Scan for the cell matching the given text and deliver its [X, Y] coordinate at center. 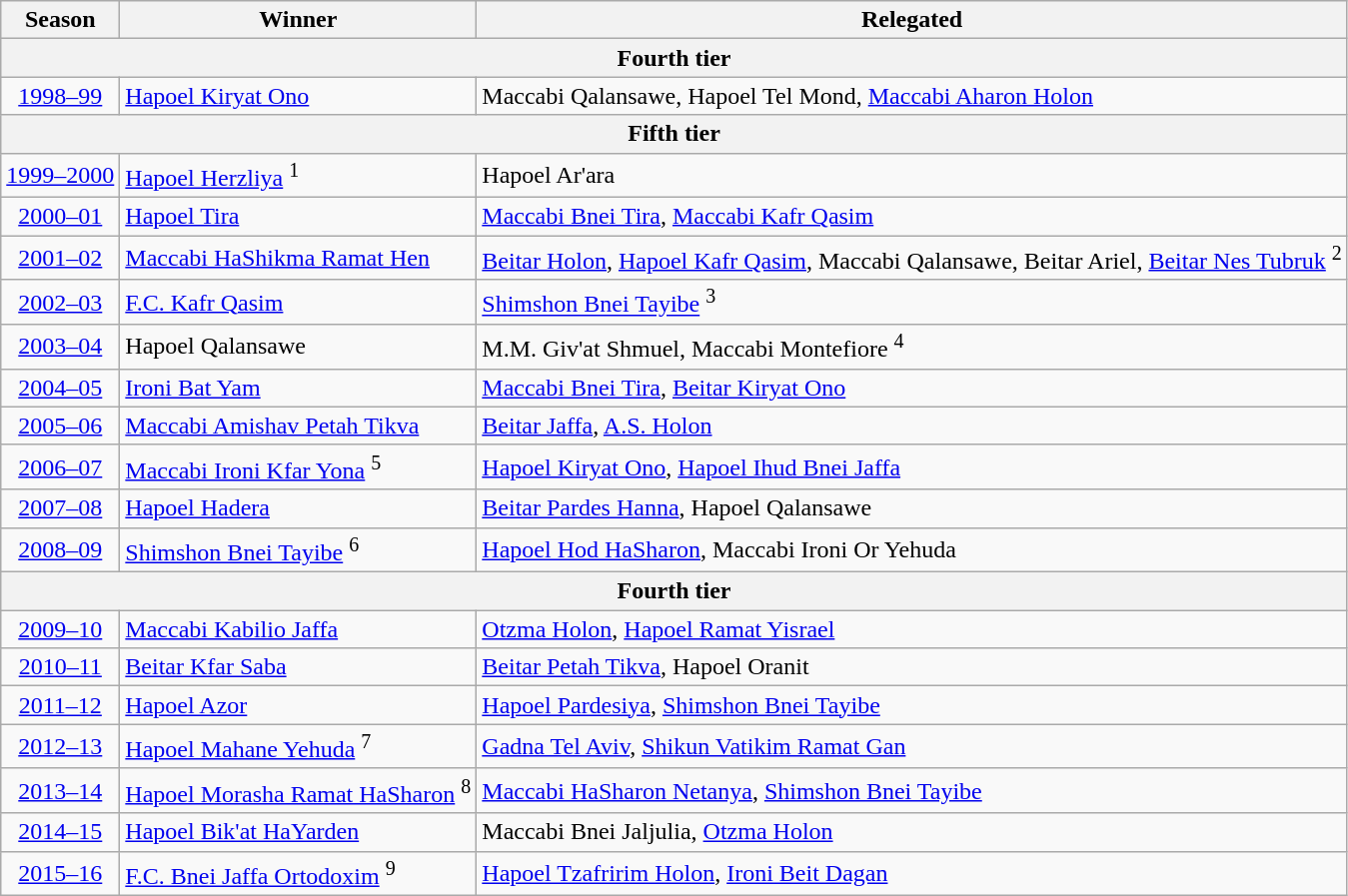
Hapoel Herzliya 1 [298, 176]
Hapoel Hadera [298, 508]
Hapoel Hod HaSharon, Maccabi Ironi Or Yehuda [912, 549]
Shimshon Bnei Tayibe 3 [912, 302]
Hapoel Tzafririm Holon, Ironi Beit Dagan [912, 873]
Hapoel Kiryat Ono [298, 96]
Winner [298, 20]
Hapoel Morasha Ramat HaSharon 8 [298, 791]
Maccabi Bnei Tira, Beitar Kiryat Ono [912, 388]
Hapoel Mahane Yehuda 7 [298, 747]
Hapoel Ar'ara [912, 176]
Beitar Petah Tikva, Hapoel Oranit [912, 667]
2014–15 [60, 832]
Maccabi Qalansawe, Hapoel Tel Mond, Maccabi Aharon Holon [912, 96]
F.C. Bnei Jaffa Ortodoxim 9 [298, 873]
Ironi Bat Yam [298, 388]
2002–03 [60, 302]
Beitar Jaffa, A.S. Holon [912, 426]
Maccabi HaSharon Netanya, Shimshon Bnei Tayibe [912, 791]
Hapoel Qalansawe [298, 348]
1998–99 [60, 96]
Beitar Kfar Saba [298, 667]
2013–14 [60, 791]
Hapoel Azor [298, 705]
Beitar Pardes Hanna, Hapoel Qalansawe [912, 508]
1999–2000 [60, 176]
Otzma Holon, Hapoel Ramat Yisrael [912, 629]
2011–12 [60, 705]
Beitar Holon, Hapoel Kafr Qasim, Maccabi Qalansawe, Beitar Ariel, Beitar Nes Tubruk 2 [912, 258]
F.C. Kafr Qasim [298, 302]
2000–01 [60, 217]
2015–16 [60, 873]
Maccabi Bnei Jaljulia, Otzma Holon [912, 832]
Hapoel Kiryat Ono, Hapoel Ihud Bnei Jaffa [912, 467]
M.M. Giv'at Shmuel, Maccabi Montefiore 4 [912, 348]
Relegated [912, 20]
2005–06 [60, 426]
2010–11 [60, 667]
Season [60, 20]
2001–02 [60, 258]
Hapoel Pardesiya, Shimshon Bnei Tayibe [912, 705]
Maccabi Ironi Kfar Yona 5 [298, 467]
Hapoel Tira [298, 217]
Fifth tier [674, 134]
Maccabi Amishav Petah Tikva [298, 426]
Shimshon Bnei Tayibe 6 [298, 549]
2007–08 [60, 508]
2008–09 [60, 549]
2003–04 [60, 348]
Gadna Tel Aviv, Shikun Vatikim Ramat Gan [912, 747]
Maccabi Bnei Tira, Maccabi Kafr Qasim [912, 217]
2006–07 [60, 467]
2009–10 [60, 629]
Maccabi HaShikma Ramat Hen [298, 258]
2012–13 [60, 747]
2004–05 [60, 388]
Maccabi Kabilio Jaffa [298, 629]
Hapoel Bik'at HaYarden [298, 832]
